From the cell containing the given text, extract its center point as [x, y] coordinate. 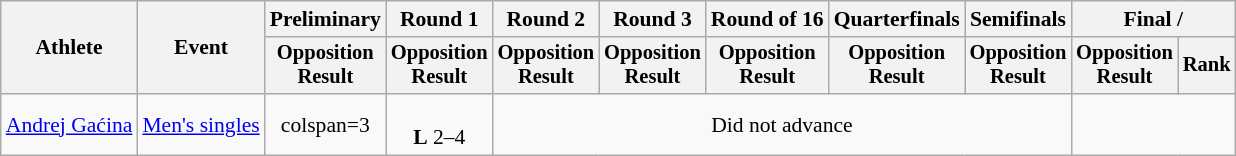
Preliminary [326, 19]
Athlete [70, 48]
Round 3 [652, 19]
Rank [1207, 66]
L 2–4 [440, 124]
Did not advance [782, 124]
Event [200, 48]
colspan=3 [326, 124]
Men's singles [200, 124]
Round 2 [546, 19]
Round of 16 [768, 19]
Semifinals [1018, 19]
Final / [1153, 19]
Round 1 [440, 19]
Andrej Gaćina [70, 124]
Quarterfinals [897, 19]
